Extract the (x, y) coordinate from the center of the cell holding the provided text.  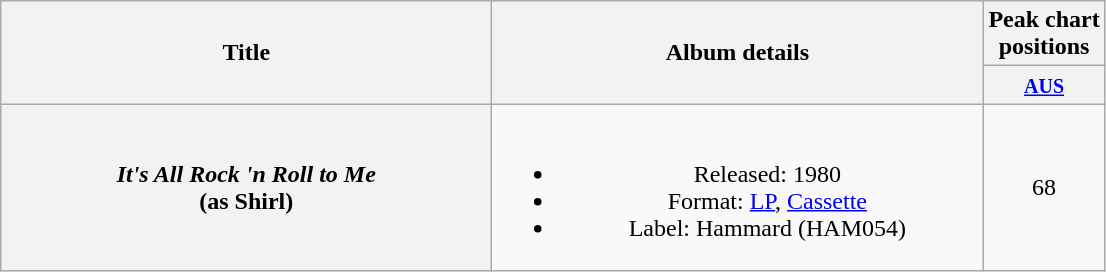
Peak chartpositions (1044, 34)
Title (246, 52)
AUS (1044, 85)
Album details (738, 52)
Released: 1980Format: LP, CassetteLabel: Hammard (HAM054) (738, 188)
68 (1044, 188)
It's All Rock 'n Roll to Me (as Shirl) (246, 188)
